Determine the (x, y) coordinate at the center of the cell enclosing the given text.  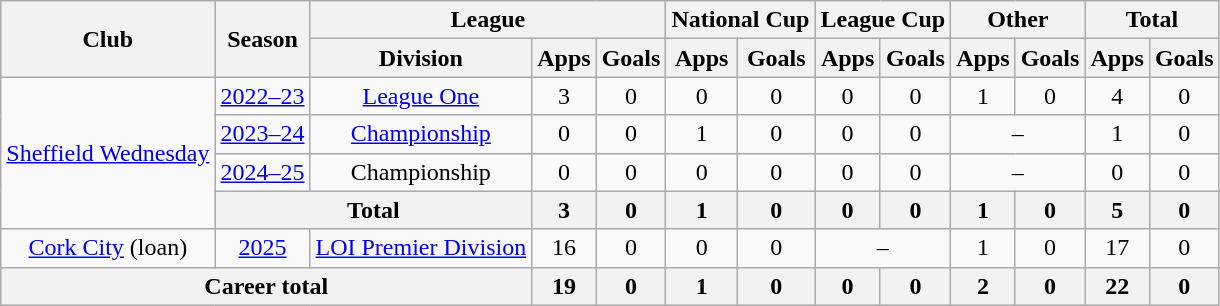
2 (983, 286)
4 (1117, 96)
Career total (266, 286)
League One (421, 96)
National Cup (740, 20)
Sheffield Wednesday (108, 153)
19 (564, 286)
17 (1117, 248)
2023–24 (262, 134)
Division (421, 58)
Season (262, 39)
2024–25 (262, 172)
Other (1018, 20)
22 (1117, 286)
LOI Premier Division (421, 248)
League Cup (883, 20)
2022–23 (262, 96)
16 (564, 248)
League (488, 20)
2025 (262, 248)
5 (1117, 210)
Cork City (loan) (108, 248)
Club (108, 39)
